Determine the (x, y) coordinate at the center of the cell enclosing the given text.  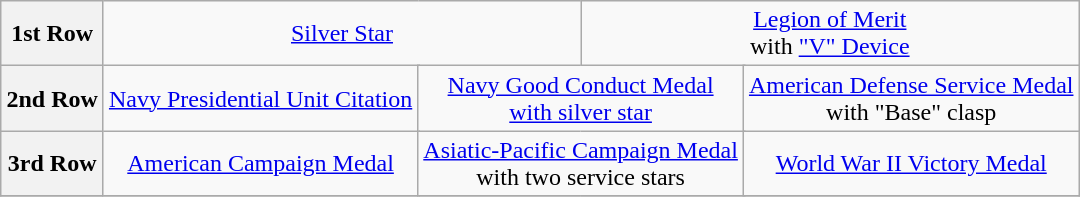
Silver Star (342, 34)
World War II Victory Medal (911, 164)
3rd Row (52, 164)
Legion of Merit with "V" Device (830, 34)
Navy Presidential Unit Citation (260, 98)
Navy Good Conduct Medal with silver star (581, 98)
1st Row (52, 34)
2nd Row (52, 98)
American Campaign Medal (260, 164)
American Defense Service Medal with "Base" clasp (911, 98)
Asiatic-Pacific Campaign Medal with two service stars (581, 164)
